Identify which cell holds the provided text, then report its (x, y) central coordinate. 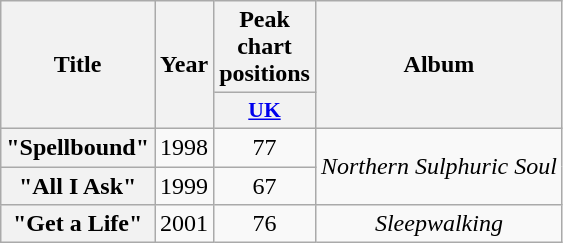
76 (265, 224)
67 (265, 185)
"Spellbound" (78, 147)
1999 (184, 185)
Northern Sulphuric Soul (438, 166)
Album (438, 65)
"All I Ask" (78, 185)
1998 (184, 147)
"Get a Life" (78, 224)
Peak chart positions (265, 47)
Year (184, 65)
77 (265, 147)
Sleepwalking (438, 224)
UK (265, 111)
Title (78, 65)
2001 (184, 224)
